Output the (X, Y) coordinate of the center of the cell containing the given text.  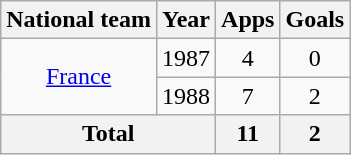
Year (186, 20)
1988 (186, 96)
11 (248, 134)
0 (315, 58)
7 (248, 96)
Goals (315, 20)
France (79, 77)
Apps (248, 20)
4 (248, 58)
Total (108, 134)
1987 (186, 58)
National team (79, 20)
